Pinpoint the cell where the given text exists, returning its [X, Y] midpoint coordinate. 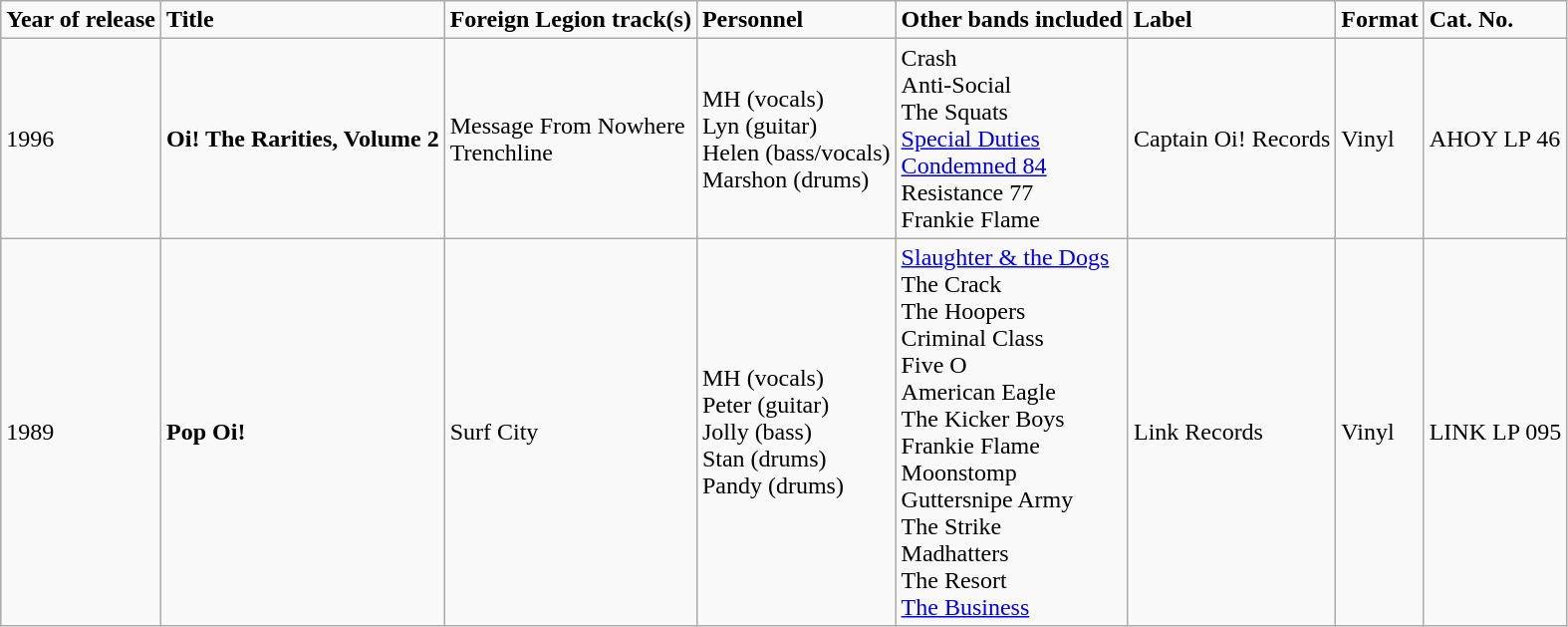
Cat. No. [1495, 20]
Link Records [1231, 433]
Message From Nowhere Trenchline [570, 139]
1989 [82, 433]
Captain Oi! Records [1231, 139]
Surf City [570, 433]
Format [1380, 20]
Other bands included [1012, 20]
Pop Oi! [303, 433]
Crash Anti-Social The Squats Special Duties Condemned 84 Resistance 77 Frankie Flame [1012, 139]
MH (vocals) Peter (guitar) Jolly (bass) Stan (drums) Pandy (drums) [796, 433]
Personnel [796, 20]
Oi! The Rarities, Volume 2 [303, 139]
Title [303, 20]
Foreign Legion track(s) [570, 20]
LINK LP 095 [1495, 433]
Year of release [82, 20]
Label [1231, 20]
AHOY LP 46 [1495, 139]
MH (vocals) Lyn (guitar) Helen (bass/vocals) Marshon (drums) [796, 139]
1996 [82, 139]
